Capture the cell that displays the provided text and extract its [x, y] central coordinate. 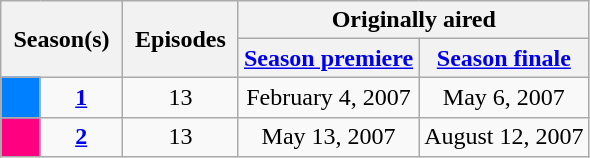
May 13, 2007 [328, 137]
August 12, 2007 [504, 137]
1 [81, 98]
Episodes [180, 39]
Season(s) [62, 39]
2 [81, 137]
Originally aired [414, 20]
May 6, 2007 [504, 98]
Season premiere [328, 58]
February 4, 2007 [328, 98]
Season finale [504, 58]
